From the cell containing the given text, extract its center point as [x, y] coordinate. 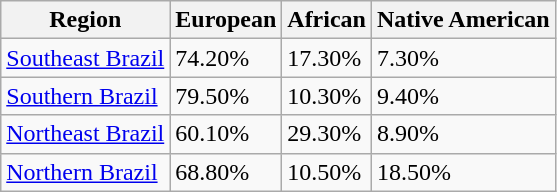
10.50% [327, 172]
Northern Brazil [86, 172]
18.50% [463, 172]
79.50% [226, 96]
17.30% [327, 58]
60.10% [226, 134]
9.40% [463, 96]
8.90% [463, 134]
European [226, 20]
10.30% [327, 96]
68.80% [226, 172]
Southeast Brazil [86, 58]
Region [86, 20]
7.30% [463, 58]
Northeast Brazil [86, 134]
African [327, 20]
29.30% [327, 134]
Southern Brazil [86, 96]
74.20% [226, 58]
Native American [463, 20]
